Extract the (X, Y) coordinate from the center of the cell holding the provided text.  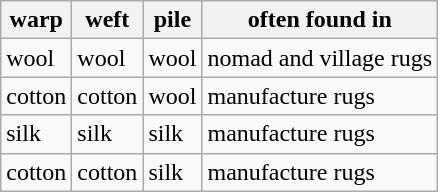
often found in (320, 20)
weft (108, 20)
nomad and village rugs (320, 58)
warp (36, 20)
pile (172, 20)
